Locate the cell with the specified text and output its (x, y) center coordinate. 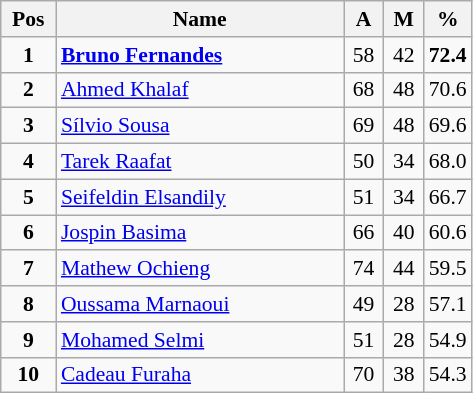
60.6 (448, 233)
7 (28, 269)
Ahmed Khalaf (200, 90)
Mathew Ochieng (200, 269)
8 (28, 304)
Mohamed Selmi (200, 340)
72.4 (448, 55)
9 (28, 340)
49 (364, 304)
66.7 (448, 197)
70 (364, 375)
68.0 (448, 162)
Name (200, 19)
Oussama Marnaoui (200, 304)
1 (28, 55)
74 (364, 269)
50 (364, 162)
59.5 (448, 269)
69.6 (448, 126)
38 (404, 375)
Tarek Raafat (200, 162)
Bruno Fernandes (200, 55)
70.6 (448, 90)
54.9 (448, 340)
A (364, 19)
69 (364, 126)
68 (364, 90)
40 (404, 233)
4 (28, 162)
Seifeldin Elsandily (200, 197)
10 (28, 375)
M (404, 19)
54.3 (448, 375)
58 (364, 55)
66 (364, 233)
42 (404, 55)
Pos (28, 19)
% (448, 19)
Jospin Basima (200, 233)
2 (28, 90)
44 (404, 269)
3 (28, 126)
Cadeau Furaha (200, 375)
6 (28, 233)
57.1 (448, 304)
Sílvio Sousa (200, 126)
5 (28, 197)
